Pinpoint the cell where the given text exists, returning its [X, Y] midpoint coordinate. 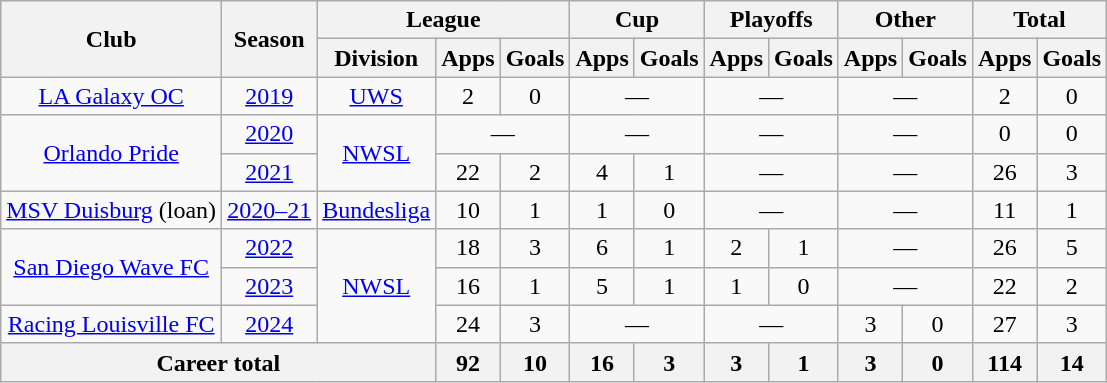
Career total [218, 362]
2021 [270, 172]
114 [1004, 362]
Division [376, 58]
2022 [270, 248]
2019 [270, 96]
2023 [270, 286]
11 [1004, 210]
MSV Duisburg (loan) [112, 210]
2024 [270, 324]
6 [602, 248]
Cup [637, 20]
Other [905, 20]
4 [602, 172]
Playoffs [771, 20]
24 [468, 324]
18 [468, 248]
Racing Louisville FC [112, 324]
San Diego Wave FC [112, 267]
14 [1072, 362]
Bundesliga [376, 210]
Club [112, 39]
Orlando Pride [112, 153]
2020–21 [270, 210]
League [444, 20]
Season [270, 39]
Total [1039, 20]
2020 [270, 134]
LA Galaxy OC [112, 96]
92 [468, 362]
UWS [376, 96]
27 [1004, 324]
